Capture the cell that displays the provided text and extract its (x, y) central coordinate. 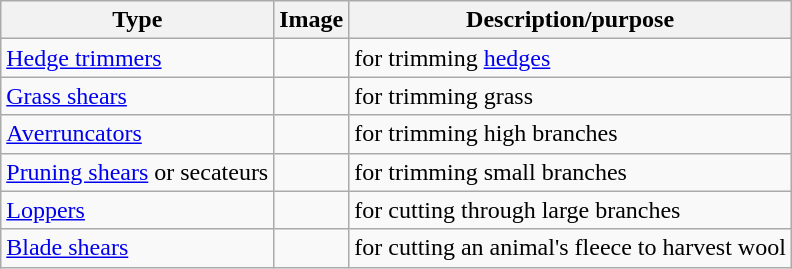
Loppers (138, 210)
for cutting an animal's fleece to harvest wool (570, 248)
Pruning shears or secateurs (138, 172)
for trimming hedges (570, 58)
Grass shears (138, 96)
for trimming grass (570, 96)
for trimming high branches (570, 134)
for trimming small branches (570, 172)
Averruncators (138, 134)
Description/purpose (570, 20)
for cutting through large branches (570, 210)
Hedge trimmers (138, 58)
Type (138, 20)
Blade shears (138, 248)
Image (312, 20)
